Provide the [X, Y] coordinate of the cell's center where the given text is located.  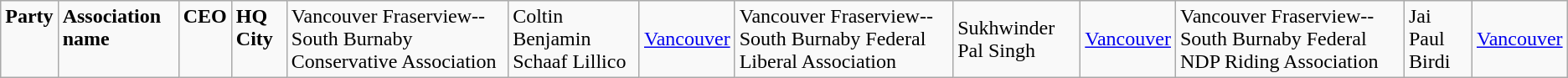
Association name [118, 39]
Coltin Benjamin Schaaf Lillico [575, 39]
HQ City [259, 39]
Vancouver Fraserview--South Burnaby Federal NDP Riding Association [1290, 39]
CEO [204, 39]
Vancouver Fraserview--South Burnaby Conservative Association [397, 39]
Jai Paul Birdi [1437, 39]
Party [29, 39]
Sukhwinder Pal Singh [1017, 39]
Vancouver Fraserview--South Burnaby Federal Liberal Association [844, 39]
